For the text-containing cell, return its midpoint in [X, Y] coordinate format. 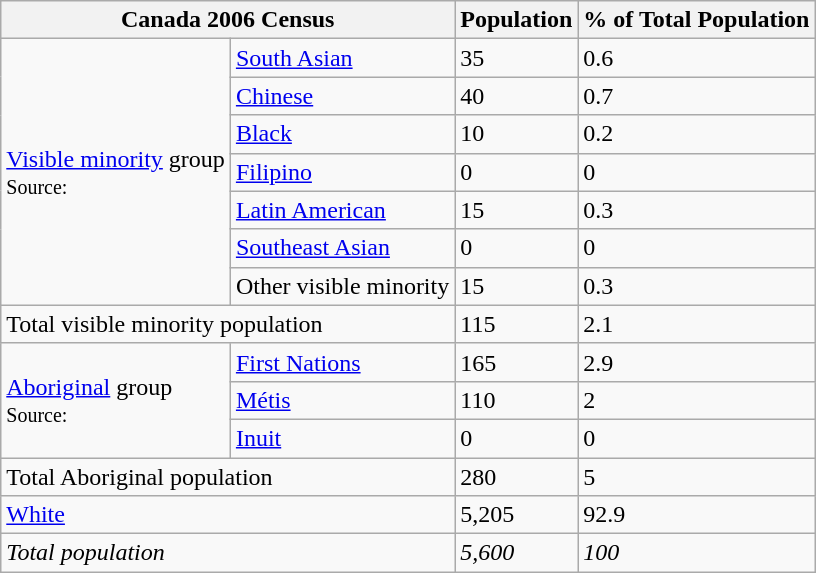
Filipino [342, 172]
Total visible minority population [228, 324]
Population [516, 20]
First Nations [342, 362]
Inuit [342, 438]
White [228, 515]
2.1 [696, 324]
0.2 [696, 134]
110 [516, 400]
Chinese [342, 96]
South Asian [342, 58]
Visible minority groupSource: [116, 172]
Latin American [342, 210]
100 [696, 553]
Black [342, 134]
165 [516, 362]
5,600 [516, 553]
92.9 [696, 515]
280 [516, 477]
Southeast Asian [342, 248]
2.9 [696, 362]
Total Aboriginal population [228, 477]
40 [516, 96]
115 [516, 324]
Métis [342, 400]
35 [516, 58]
Other visible minority [342, 286]
10 [516, 134]
5,205 [516, 515]
Canada 2006 Census [228, 20]
% of Total Population [696, 20]
0.7 [696, 96]
Total population [228, 553]
Aboriginal groupSource: [116, 400]
2 [696, 400]
5 [696, 477]
0.6 [696, 58]
